Detect which cell encompasses the target text, then output its [x, y] center coordinate. 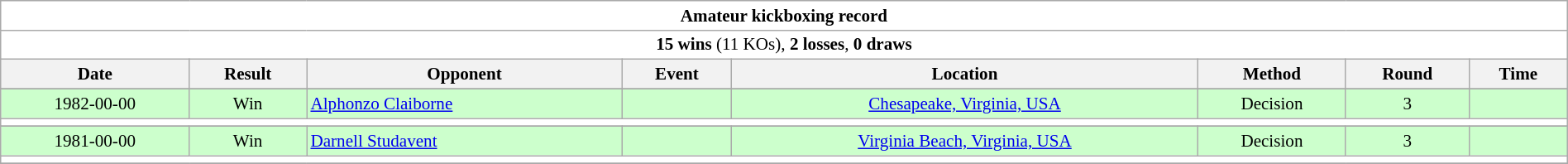
Amateur kickboxing record [784, 15]
1982-00-00 [95, 103]
Location [964, 75]
Date [95, 75]
Event [677, 75]
Method [1272, 75]
Round [1408, 75]
Time [1518, 75]
15 wins (11 KOs), 2 losses, 0 draws [784, 45]
Result [248, 75]
Alphonzo Claiborne [464, 103]
Virginia Beach, Virginia, USA [964, 141]
1981-00-00 [95, 141]
Chesapeake, Virginia, USA [964, 103]
Darnell Studavent [464, 141]
Opponent [464, 75]
